For the text-containing cell, return its midpoint in (X, Y) coordinate format. 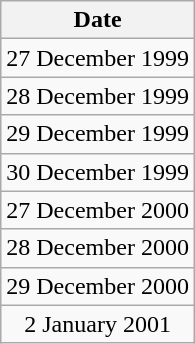
Date (98, 20)
29 December 1999 (98, 134)
27 December 1999 (98, 58)
2 January 2001 (98, 324)
28 December 2000 (98, 248)
27 December 2000 (98, 210)
28 December 1999 (98, 96)
29 December 2000 (98, 286)
30 December 1999 (98, 172)
